Return [X, Y] of the center of cell containing provided text 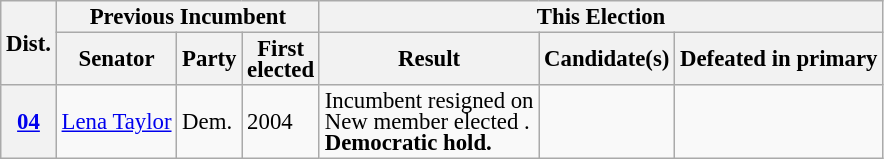
Dem. [210, 122]
Firstelected [281, 60]
Dist. [29, 43]
Result [428, 60]
Candidate(s) [607, 60]
Defeated in primary [779, 60]
Lena Taylor [116, 122]
2004 [281, 122]
04 [29, 122]
Senator [116, 60]
Previous Incumbent [188, 17]
Incumbent resigned on New member elected .Democratic hold. [428, 122]
Party [210, 60]
This Election [600, 17]
